Pinpoint the cell where the given text exists, returning its (x, y) midpoint coordinate. 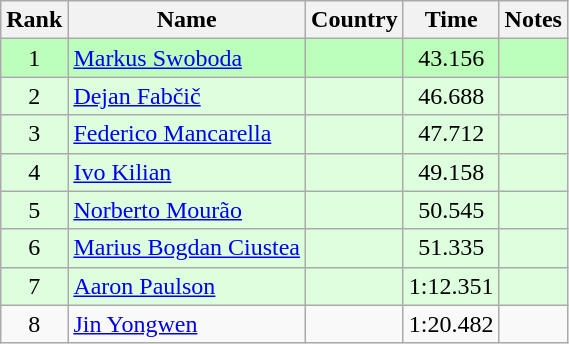
51.335 (451, 248)
2 (34, 96)
Federico Mancarella (187, 134)
Ivo Kilian (187, 172)
3 (34, 134)
Name (187, 20)
50.545 (451, 210)
49.158 (451, 172)
Jin Yongwen (187, 324)
Time (451, 20)
Dejan Fabčič (187, 96)
5 (34, 210)
6 (34, 248)
1:12.351 (451, 286)
47.712 (451, 134)
43.156 (451, 58)
Country (355, 20)
Aaron Paulson (187, 286)
8 (34, 324)
Norberto Mourão (187, 210)
Notes (533, 20)
1:20.482 (451, 324)
4 (34, 172)
1 (34, 58)
Marius Bogdan Ciustea (187, 248)
Rank (34, 20)
Markus Swoboda (187, 58)
7 (34, 286)
46.688 (451, 96)
